Extract the (X, Y) coordinate from the center of the cell holding the provided text.  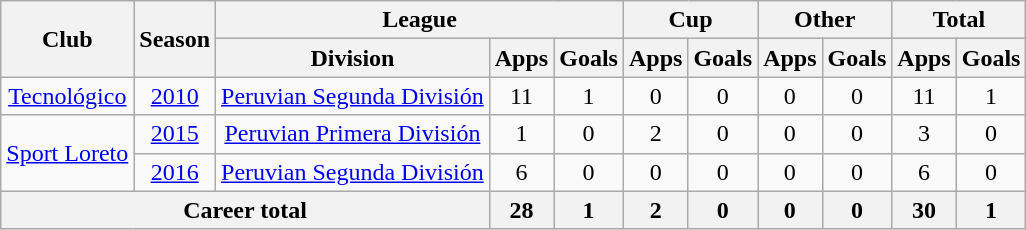
Career total (246, 210)
Club (68, 39)
2010 (175, 96)
2016 (175, 172)
Season (175, 39)
Tecnológico (68, 96)
28 (521, 210)
Division (353, 58)
30 (924, 210)
3 (924, 134)
Peruvian Primera División (353, 134)
Sport Loreto (68, 153)
Cup (690, 20)
2015 (175, 134)
Other (825, 20)
League (420, 20)
Total (959, 20)
